Determine the [X, Y] coordinate at the center of the cell enclosing the given text.  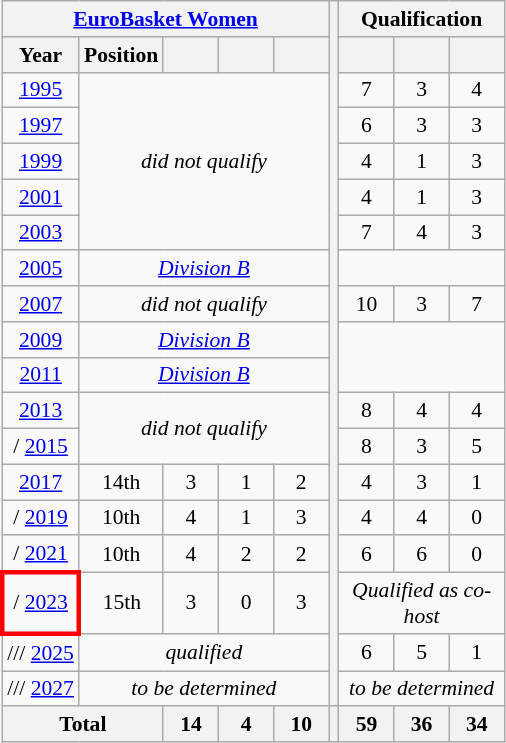
2017 [40, 482]
2005 [40, 269]
EuroBasket Women [166, 19]
/ 2023 [40, 604]
59 [366, 725]
2001 [40, 197]
2009 [40, 340]
/ 2015 [40, 447]
Qualification [422, 19]
14 [190, 725]
Qualified as co-host [422, 604]
/ 2019 [40, 518]
Year [40, 55]
/// 2025 [40, 652]
2013 [40, 411]
1997 [40, 126]
2007 [40, 304]
1995 [40, 90]
/ 2021 [40, 554]
14th [121, 482]
34 [476, 725]
36 [422, 725]
2011 [40, 375]
Position [121, 55]
qualified [204, 652]
/// 2027 [40, 689]
2003 [40, 233]
15th [121, 604]
1999 [40, 162]
Total [82, 725]
